Provide the [x, y] coordinate of the cell's center where the given text is located.  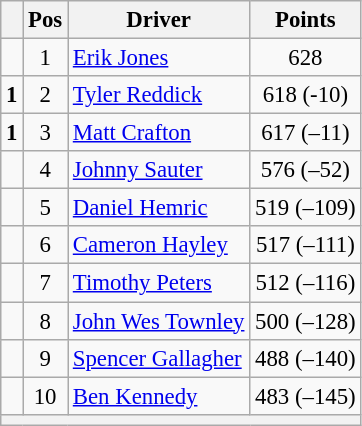
John Wes Townley [159, 321]
Spencer Gallagher [159, 358]
517 (–111) [306, 245]
500 (–128) [306, 321]
617 (–11) [306, 133]
6 [46, 245]
618 (-10) [306, 95]
488 (–140) [306, 358]
Points [306, 20]
483 (–145) [306, 396]
5 [46, 208]
8 [46, 321]
Pos [46, 20]
Johnny Sauter [159, 170]
Driver [159, 20]
2 [46, 95]
3 [46, 133]
519 (–109) [306, 208]
10 [46, 396]
Matt Crafton [159, 133]
Daniel Hemric [159, 208]
Timothy Peters [159, 283]
512 (–116) [306, 283]
7 [46, 283]
Cameron Hayley [159, 245]
4 [46, 170]
628 [306, 58]
Erik Jones [159, 58]
576 (–52) [306, 170]
Tyler Reddick [159, 95]
9 [46, 358]
Ben Kennedy [159, 396]
